Pinpoint the cell where the given text exists, returning its (X, Y) midpoint coordinate. 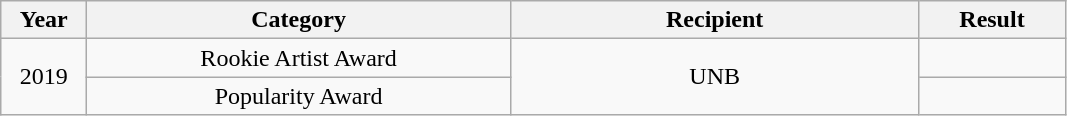
Rookie Artist Award (299, 58)
Category (299, 20)
UNB (714, 77)
Result (992, 20)
2019 (44, 77)
Popularity Award (299, 96)
Recipient (714, 20)
Year (44, 20)
